Pinpoint the cell where the given text exists, returning its [X, Y] midpoint coordinate. 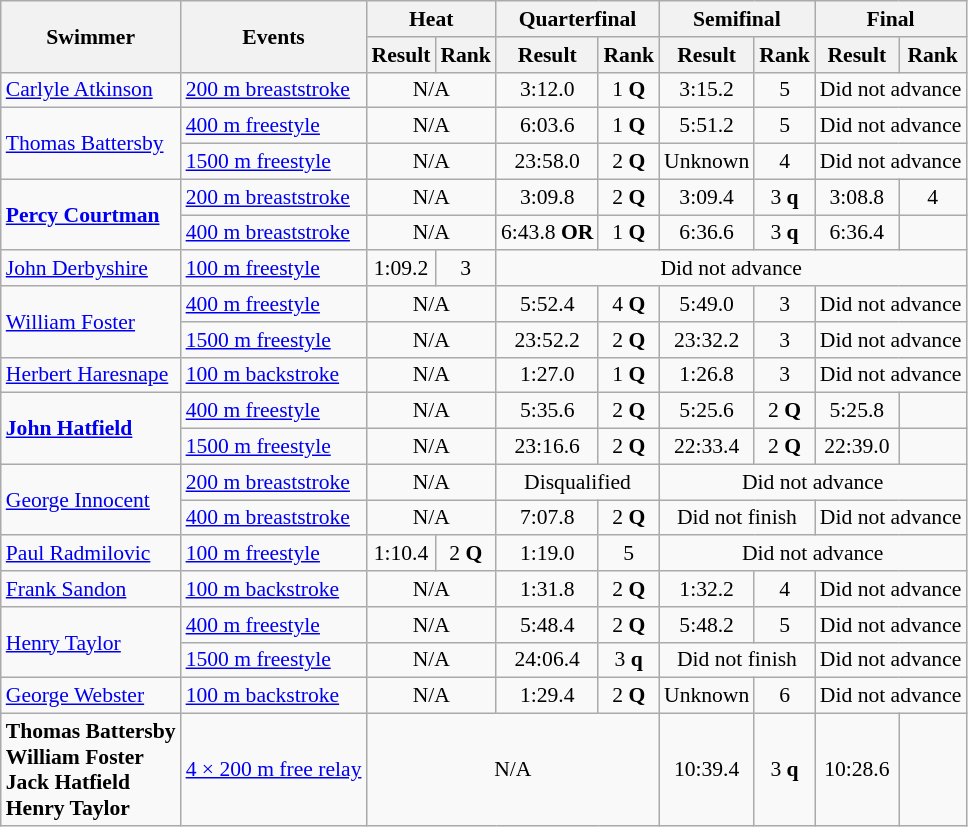
Carlyle Atkinson [91, 90]
5:48.2 [706, 625]
1:31.8 [547, 589]
6:03.6 [547, 126]
George Webster [91, 696]
1:32.2 [706, 589]
5:49.0 [706, 304]
22:33.4 [706, 447]
5:48.4 [547, 625]
Swimmer [91, 36]
5:52.4 [547, 304]
1:26.8 [706, 375]
3:12.0 [547, 90]
5:51.2 [706, 126]
24:06.4 [547, 660]
6:36.4 [857, 233]
4 × 200 m free relay [274, 770]
1:10.4 [402, 554]
Herbert Haresnape [91, 375]
Thomas Battersby William Foster Jack Hatfield Henry Taylor [91, 770]
3:15.2 [706, 90]
4 Q [628, 304]
3:08.8 [857, 197]
Disqualified [578, 482]
John Derbyshire [91, 269]
Events [274, 36]
1:29.4 [547, 696]
6 [784, 696]
Semifinal [737, 19]
23:32.2 [706, 340]
Frank Sandon [91, 589]
Henry Taylor [91, 642]
Final [891, 19]
George Innocent [91, 500]
6:43.8 OR [547, 233]
William Foster [91, 322]
5:35.6 [547, 411]
3:09.4 [706, 197]
Paul Radmilovic [91, 554]
5:25.8 [857, 411]
1:09.2 [402, 269]
Thomas Battersby [91, 144]
Heat [432, 19]
3:09.8 [547, 197]
5:25.6 [706, 411]
10:39.4 [706, 770]
22:39.0 [857, 447]
6:36.6 [706, 233]
1:19.0 [547, 554]
John Hatfield [91, 428]
Percy Courtman [91, 214]
23:58.0 [547, 162]
7:07.8 [547, 518]
23:16.6 [547, 447]
10:28.6 [857, 770]
23:52.2 [547, 340]
1:27.0 [547, 375]
Quarterfinal [578, 19]
